Scan for the cell matching the given text and deliver its [X, Y] coordinate at center. 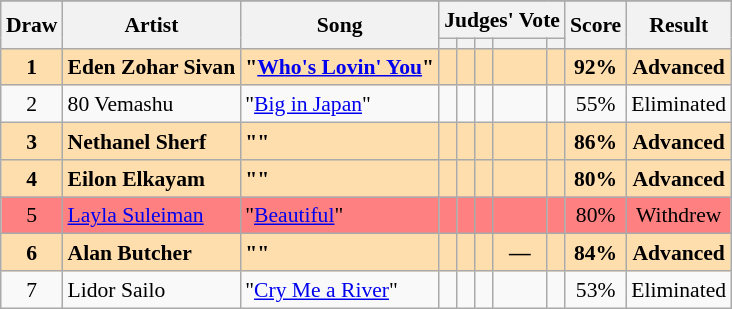
6 [32, 252]
Judges' Vote [502, 20]
Lidor Sailo [152, 290]
3 [32, 142]
55% [596, 104]
86% [596, 142]
Alan Butcher [152, 252]
"Beautiful" [340, 216]
"Who's Lovin' You" [340, 66]
80 Vemashu [152, 104]
84% [596, 252]
Eden Zohar Sivan [152, 66]
Layla Suleiman [152, 216]
Draw [32, 24]
Score [596, 24]
"Cry Me a River" [340, 290]
Artist [152, 24]
1 [32, 66]
Nethanel Sherf [152, 142]
Result [678, 24]
Withdrew [678, 216]
5 [32, 216]
2 [32, 104]
Eilon Elkayam [152, 178]
92% [596, 66]
Song [340, 24]
53% [596, 290]
4 [32, 178]
— [520, 252]
7 [32, 290]
"Big in Japan" [340, 104]
